Find where the given text appears and provide that cell's center as (X, Y) coordinate. 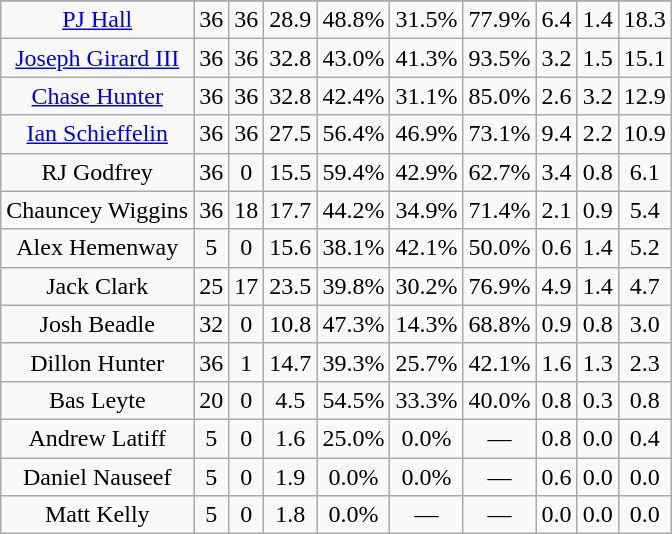
71.4% (500, 210)
Chase Hunter (98, 96)
2.2 (598, 134)
42.9% (426, 172)
15.6 (290, 248)
0.4 (644, 438)
Alex Hemenway (98, 248)
34.9% (426, 210)
14.7 (290, 362)
14.3% (426, 324)
Chauncey Wiggins (98, 210)
54.5% (354, 400)
4.7 (644, 286)
2.3 (644, 362)
25.0% (354, 438)
48.8% (354, 20)
47.3% (354, 324)
RJ Godfrey (98, 172)
77.9% (500, 20)
93.5% (500, 58)
32 (212, 324)
9.4 (556, 134)
Josh Beadle (98, 324)
39.8% (354, 286)
Joseph Girard III (98, 58)
Matt Kelly (98, 515)
41.3% (426, 58)
6.4 (556, 20)
10.9 (644, 134)
40.0% (500, 400)
50.0% (500, 248)
28.9 (290, 20)
76.9% (500, 286)
10.8 (290, 324)
18.3 (644, 20)
56.4% (354, 134)
15.1 (644, 58)
62.7% (500, 172)
Jack Clark (98, 286)
85.0% (500, 96)
27.5 (290, 134)
1.9 (290, 477)
15.5 (290, 172)
1.3 (598, 362)
23.5 (290, 286)
5.4 (644, 210)
Daniel Nauseef (98, 477)
38.1% (354, 248)
31.5% (426, 20)
4.5 (290, 400)
25.7% (426, 362)
25 (212, 286)
30.2% (426, 286)
44.2% (354, 210)
18 (246, 210)
42.4% (354, 96)
PJ Hall (98, 20)
3.0 (644, 324)
Bas Leyte (98, 400)
73.1% (500, 134)
5.2 (644, 248)
17.7 (290, 210)
17 (246, 286)
6.1 (644, 172)
2.1 (556, 210)
20 (212, 400)
12.9 (644, 96)
1 (246, 362)
2.6 (556, 96)
1.8 (290, 515)
Ian Schieffelin (98, 134)
43.0% (354, 58)
46.9% (426, 134)
1.5 (598, 58)
31.1% (426, 96)
59.4% (354, 172)
Dillon Hunter (98, 362)
33.3% (426, 400)
39.3% (354, 362)
4.9 (556, 286)
Andrew Latiff (98, 438)
0.3 (598, 400)
3.4 (556, 172)
68.8% (500, 324)
